Capture the cell that displays the provided text and extract its (x, y) central coordinate. 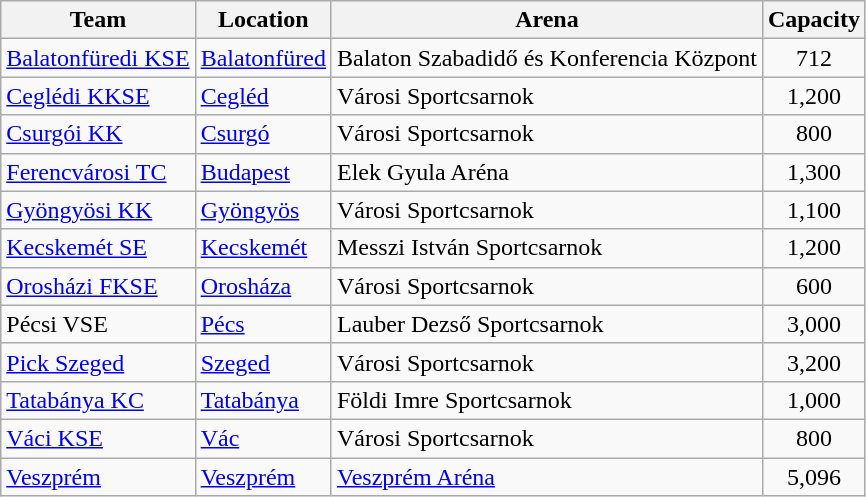
Messzi István Sportcsarnok (546, 248)
Szeged (263, 362)
Pick Szeged (98, 362)
Földi Imre Sportcsarnok (546, 400)
Kecskemét SE (98, 248)
Ferencvárosi TC (98, 172)
Gyöngyös (263, 210)
Team (98, 20)
Location (263, 20)
Csurgói KK (98, 134)
3,200 (814, 362)
Pécs (263, 324)
Orosháza (263, 286)
Balatonfüred (263, 58)
Csurgó (263, 134)
712 (814, 58)
Balaton Szabadidő és Konferencia Központ (546, 58)
Orosházi FKSE (98, 286)
Kecskemét (263, 248)
Capacity (814, 20)
Balatonfüredi KSE (98, 58)
Arena (546, 20)
1,000 (814, 400)
Vác (263, 438)
Tatabánya (263, 400)
Váci KSE (98, 438)
Ceglédi KKSE (98, 96)
1,300 (814, 172)
3,000 (814, 324)
Lauber Dezső Sportcsarnok (546, 324)
Pécsi VSE (98, 324)
Cegléd (263, 96)
600 (814, 286)
Budapest (263, 172)
Veszprém Aréna (546, 477)
Gyöngyösi KK (98, 210)
Tatabánya KC (98, 400)
1,100 (814, 210)
5,096 (814, 477)
Elek Gyula Aréna (546, 172)
